Search for the cell housing the specified text and yield its [X, Y] center coordinate. 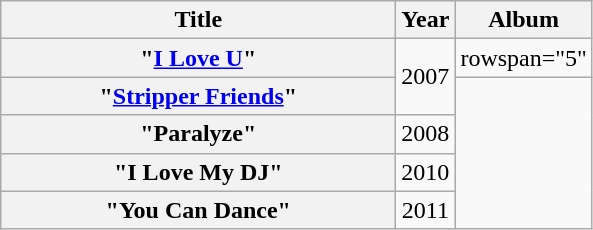
2007 [426, 77]
2011 [426, 210]
Year [426, 20]
rowspan="5" [524, 58]
"I Love U" [198, 58]
"Paralyze" [198, 134]
"Stripper Friends" [198, 96]
2010 [426, 172]
"I Love My DJ" [198, 172]
"You Can Dance" [198, 210]
Album [524, 20]
2008 [426, 134]
Title [198, 20]
